Scan for the cell matching the given text and deliver its (X, Y) coordinate at center. 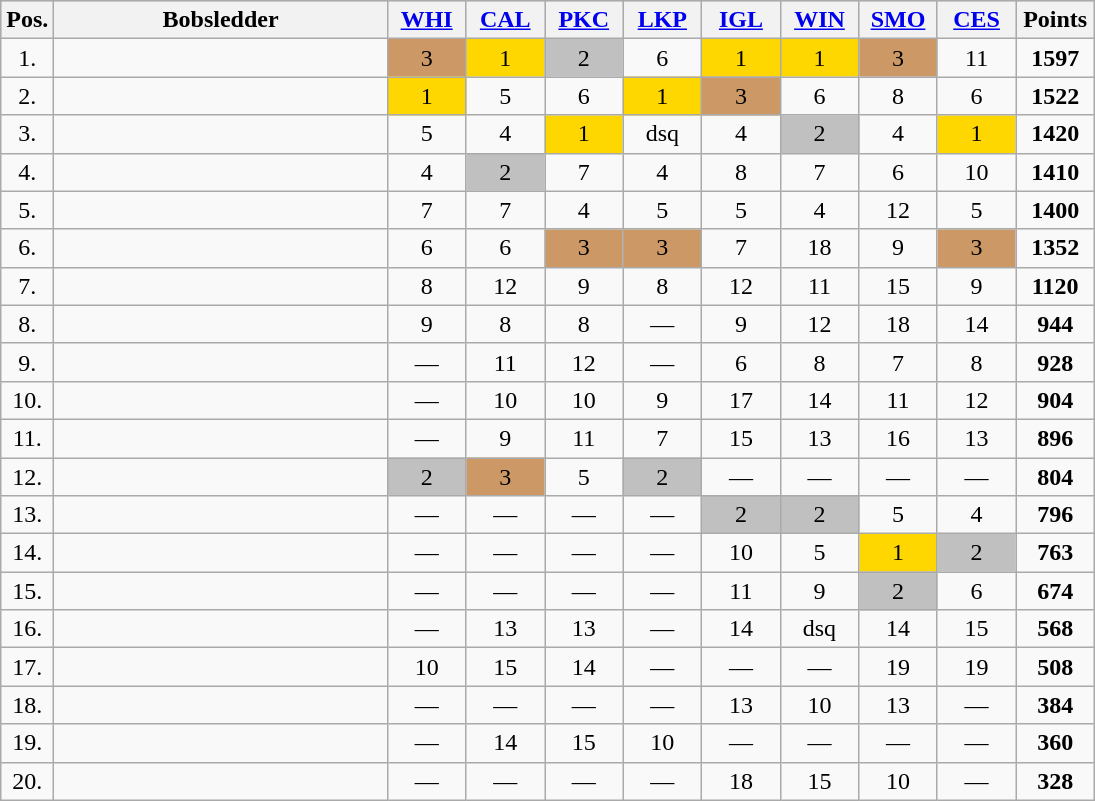
1522 (1056, 96)
1597 (1056, 58)
8. (28, 324)
1120 (1056, 286)
6. (28, 248)
17. (28, 667)
1410 (1056, 172)
928 (1056, 362)
18. (28, 705)
904 (1056, 400)
7. (28, 286)
360 (1056, 743)
1. (28, 58)
896 (1056, 438)
508 (1056, 667)
1420 (1056, 134)
SMO (898, 20)
15. (28, 591)
19. (28, 743)
Bobsledder (221, 20)
9. (28, 362)
12. (28, 477)
796 (1056, 515)
328 (1056, 781)
1400 (1056, 210)
804 (1056, 477)
14. (28, 553)
LKP (662, 20)
17 (742, 400)
16. (28, 629)
3. (28, 134)
Points (1056, 20)
763 (1056, 553)
384 (1056, 705)
PKC (584, 20)
WIN (820, 20)
16 (898, 438)
944 (1056, 324)
568 (1056, 629)
IGL (742, 20)
Pos. (28, 20)
2. (28, 96)
11. (28, 438)
CAL (506, 20)
674 (1056, 591)
4. (28, 172)
WHI (426, 20)
20. (28, 781)
5. (28, 210)
1352 (1056, 248)
10. (28, 400)
13. (28, 515)
CES (976, 20)
